From the cell containing the given text, extract its center point as [X, Y] coordinate. 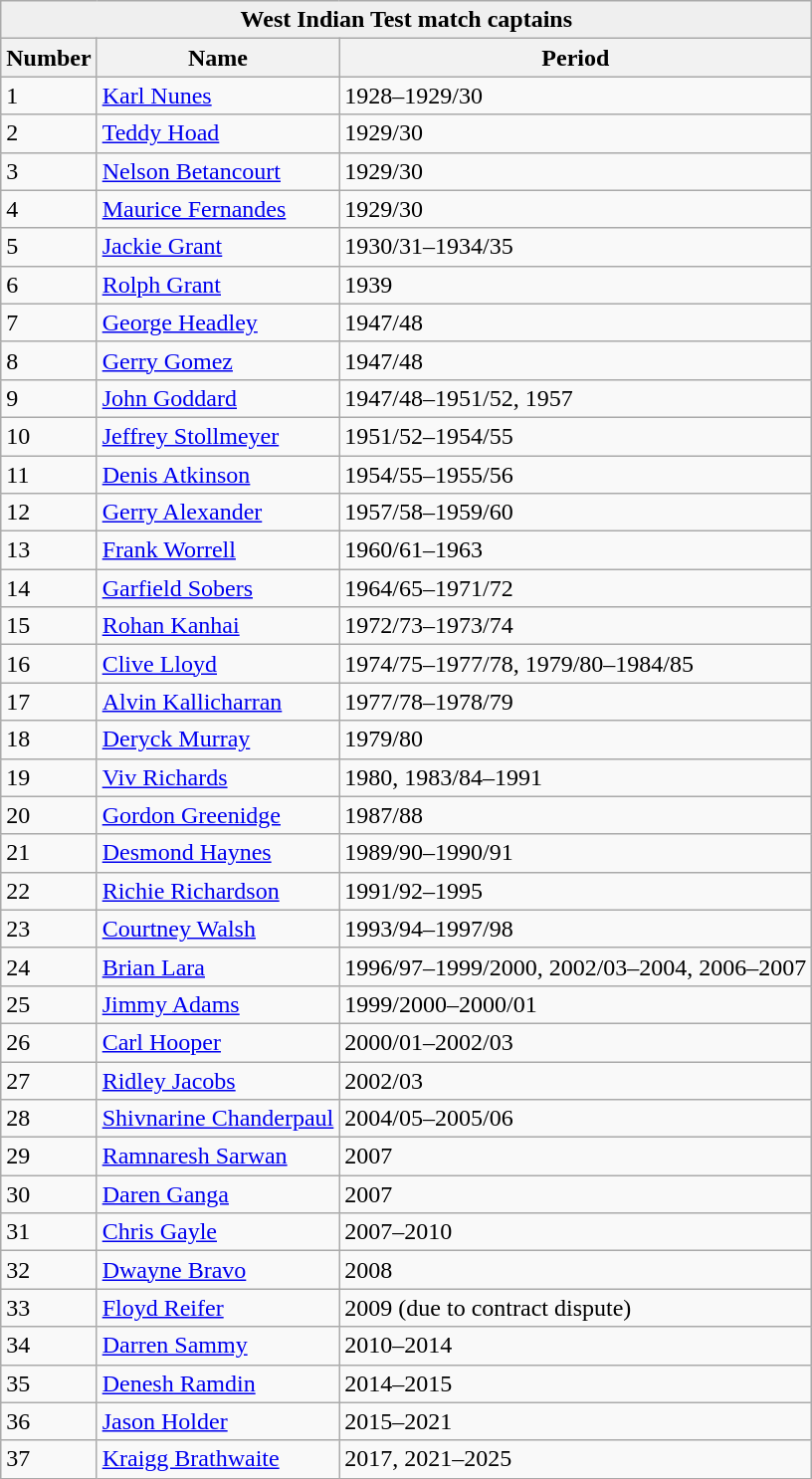
1987/88 [575, 815]
Desmond Haynes [218, 853]
1928–1929/30 [575, 96]
Jason Holder [218, 1421]
Gerry Alexander [218, 513]
Shivnarine Chanderpaul [218, 1119]
27 [49, 1080]
Viv Richards [218, 777]
9 [49, 398]
1954/55–1955/56 [575, 475]
Period [575, 58]
Ramnaresh Sarwan [218, 1157]
1980, 1983/84–1991 [575, 777]
10 [49, 436]
20 [49, 815]
37 [49, 1459]
2009 (due to contract dispute) [575, 1308]
16 [49, 664]
1957/58–1959/60 [575, 513]
1999/2000–2000/01 [575, 1004]
1993/94–1997/98 [575, 929]
2014–2015 [575, 1383]
28 [49, 1119]
Alvin Kallicharran [218, 702]
29 [49, 1157]
33 [49, 1308]
Courtney Walsh [218, 929]
Brian Lara [218, 966]
Darren Sammy [218, 1346]
Carl Hooper [218, 1042]
Richie Richardson [218, 891]
George Headley [218, 322]
Deryck Murray [218, 739]
2015–2021 [575, 1421]
1989/90–1990/91 [575, 853]
1930/31–1934/35 [575, 247]
Jimmy Adams [218, 1004]
30 [49, 1194]
West Indian Test match captains [406, 20]
34 [49, 1346]
32 [49, 1270]
1972/73–1973/74 [575, 626]
Maurice Fernandes [218, 209]
Gordon Greenidge [218, 815]
1939 [575, 285]
1964/65–1971/72 [575, 588]
2002/03 [575, 1080]
2004/05–2005/06 [575, 1119]
Gerry Gomez [218, 360]
Frank Worrell [218, 550]
2007–2010 [575, 1232]
Name [218, 58]
Denesh Ramdin [218, 1383]
12 [49, 513]
6 [49, 285]
Nelson Betancourt [218, 171]
24 [49, 966]
Rolph Grant [218, 285]
36 [49, 1421]
Kraigg Brathwaite [218, 1459]
22 [49, 891]
1974/75–1977/78, 1979/80–1984/85 [575, 664]
2008 [575, 1270]
Garfield Sobers [218, 588]
Number [49, 58]
35 [49, 1383]
18 [49, 739]
Ridley Jacobs [218, 1080]
2017, 2021–2025 [575, 1459]
25 [49, 1004]
Rohan Kanhai [218, 626]
Dwayne Bravo [218, 1270]
1947/48–1951/52, 1957 [575, 398]
31 [49, 1232]
5 [49, 247]
1951/52–1954/55 [575, 436]
1977/78–1978/79 [575, 702]
17 [49, 702]
1960/61–1963 [575, 550]
Karl Nunes [218, 96]
Floyd Reifer [218, 1308]
23 [49, 929]
15 [49, 626]
21 [49, 853]
Clive Lloyd [218, 664]
13 [49, 550]
14 [49, 588]
2010–2014 [575, 1346]
Teddy Hoad [218, 133]
Jackie Grant [218, 247]
11 [49, 475]
1 [49, 96]
8 [49, 360]
Chris Gayle [218, 1232]
1996/97–1999/2000, 2002/03–2004, 2006–2007 [575, 966]
Daren Ganga [218, 1194]
26 [49, 1042]
3 [49, 171]
7 [49, 322]
2000/01–2002/03 [575, 1042]
John Goddard [218, 398]
4 [49, 209]
2 [49, 133]
1991/92–1995 [575, 891]
1979/80 [575, 739]
Denis Atkinson [218, 475]
19 [49, 777]
Jeffrey Stollmeyer [218, 436]
